Output the (X, Y) coordinate of the center of the cell containing the given text.  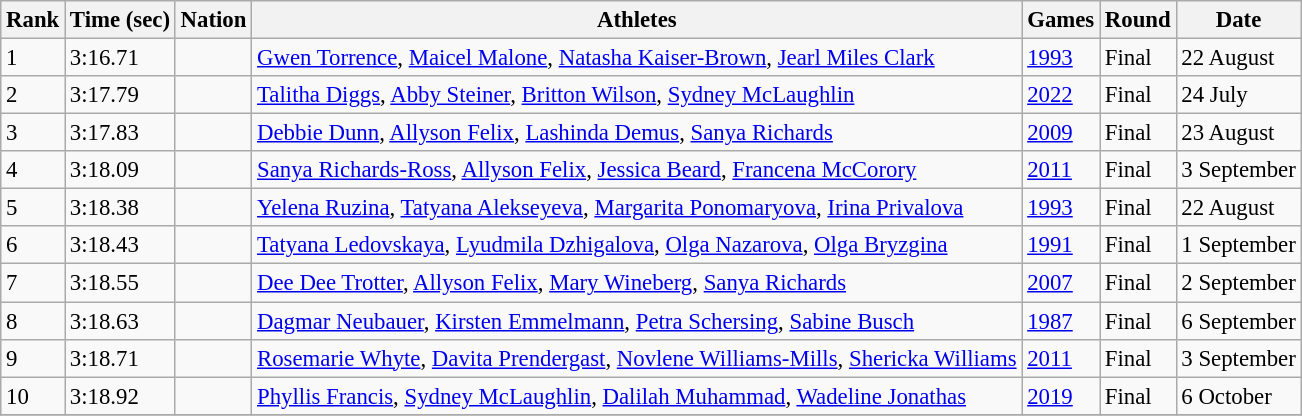
Yelena Ruzina, Tatyana Alekseyeva, Margarita Ponomaryova, Irina Privalova (637, 208)
3:18.09 (120, 170)
23 August (1238, 133)
10 (33, 396)
Dee Dee Trotter, Allyson Felix, Mary Wineberg, Sanya Richards (637, 283)
7 (33, 283)
6 September (1238, 321)
Round (1138, 20)
Gwen Torrence, Maicel Malone, Natasha Kaiser-Brown, Jearl Miles Clark (637, 58)
Tatyana Ledovskaya, Lyudmila Dzhigalova, Olga Nazarova, Olga Bryzgina (637, 245)
1987 (1061, 321)
Phyllis Francis, Sydney McLaughlin, Dalilah Muhammad, Wadeline Jonathas (637, 396)
1 September (1238, 245)
5 (33, 208)
6 October (1238, 396)
24 July (1238, 95)
3:17.83 (120, 133)
Sanya Richards-Ross, Allyson Felix, Jessica Beard, Francena McCorory (637, 170)
Rank (33, 20)
3:18.38 (120, 208)
3:18.43 (120, 245)
2007 (1061, 283)
3:18.71 (120, 358)
3:17.79 (120, 95)
Games (1061, 20)
8 (33, 321)
3:18.55 (120, 283)
1991 (1061, 245)
3 (33, 133)
2009 (1061, 133)
9 (33, 358)
4 (33, 170)
Athletes (637, 20)
2019 (1061, 396)
2 (33, 95)
Debbie Dunn, Allyson Felix, Lashinda Demus, Sanya Richards (637, 133)
Talitha Diggs, Abby Steiner, Britton Wilson, Sydney McLaughlin (637, 95)
Time (sec) (120, 20)
2 September (1238, 283)
3:18.92 (120, 396)
1 (33, 58)
Dagmar Neubauer, Kirsten Emmelmann, Petra Schersing, Sabine Busch (637, 321)
Nation (213, 20)
Date (1238, 20)
Rosemarie Whyte, Davita Prendergast, Novlene Williams-Mills, Shericka Williams (637, 358)
3:18.63 (120, 321)
2022 (1061, 95)
3:16.71 (120, 58)
6 (33, 245)
